Identify which cell holds the provided text, then report its (X, Y) central coordinate. 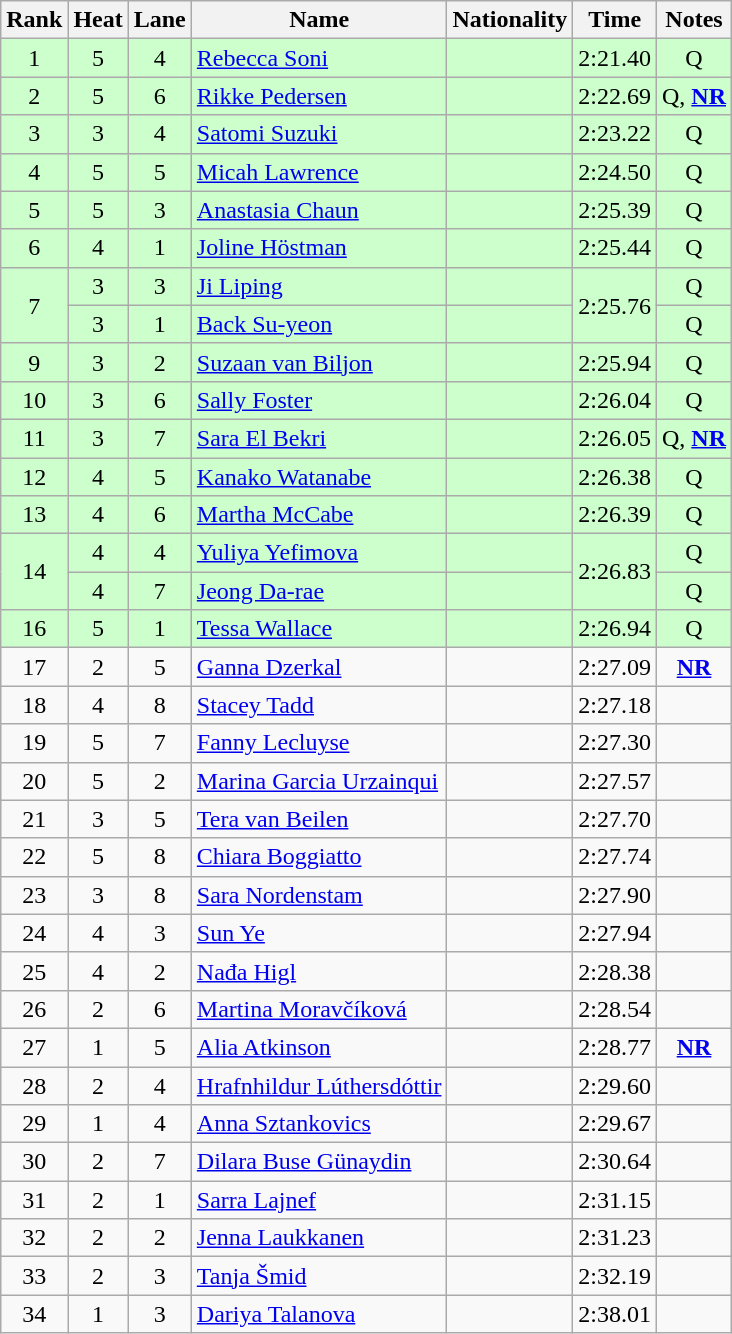
2:31.23 (615, 1238)
Sarra Lajnef (319, 1200)
33 (34, 1276)
Kanako Watanabe (319, 477)
2:31.15 (615, 1200)
2:27.90 (615, 895)
Heat (98, 20)
13 (34, 515)
Nađa Higl (319, 971)
27 (34, 1047)
2:24.50 (615, 172)
2:27.70 (615, 819)
Tera van Beilen (319, 819)
Stacey Tadd (319, 705)
Martina Moravčíková (319, 1009)
30 (34, 1162)
2:26.83 (615, 572)
Ganna Dzerkal (319, 667)
2:32.19 (615, 1276)
25 (34, 971)
2:27.74 (615, 857)
19 (34, 743)
Alia Atkinson (319, 1047)
Rank (34, 20)
Time (615, 20)
2:27.09 (615, 667)
29 (34, 1124)
Dariya Talanova (319, 1314)
2:26.04 (615, 400)
2:25.94 (615, 362)
Sun Ye (319, 933)
Sara El Bekri (319, 438)
Chiara Boggiatto (319, 857)
Jeong Da-rae (319, 591)
Jenna Laukkanen (319, 1238)
11 (34, 438)
2:27.30 (615, 743)
16 (34, 629)
2:28.38 (615, 971)
Tessa Wallace (319, 629)
Fanny Lecluyse (319, 743)
22 (34, 857)
2:26.05 (615, 438)
Marina Garcia Urzainqui (319, 781)
2:27.94 (615, 933)
2:26.94 (615, 629)
2:21.40 (615, 58)
Ji Liping (319, 286)
9 (34, 362)
Dilara Buse Günaydin (319, 1162)
2:28.54 (615, 1009)
2:25.39 (615, 210)
32 (34, 1238)
24 (34, 933)
Lane (160, 20)
2:29.60 (615, 1085)
21 (34, 819)
2:23.22 (615, 134)
2:26.38 (615, 477)
Sally Foster (319, 400)
28 (34, 1085)
Martha McCabe (319, 515)
Joline Höstman (319, 248)
Anna Sztankovics (319, 1124)
12 (34, 477)
Sara Nordenstam (319, 895)
26 (34, 1009)
Anastasia Chaun (319, 210)
Suzaan van Biljon (319, 362)
2:28.77 (615, 1047)
Hrafnhildur Lúthersdóttir (319, 1085)
Tanja Šmid (319, 1276)
10 (34, 400)
2:26.39 (615, 515)
Rikke Pedersen (319, 96)
17 (34, 667)
14 (34, 572)
Yuliya Yefimova (319, 553)
2:25.76 (615, 305)
2:30.64 (615, 1162)
31 (34, 1200)
Satomi Suzuki (319, 134)
Name (319, 20)
23 (34, 895)
2:29.67 (615, 1124)
2:27.18 (615, 705)
Rebecca Soni (319, 58)
18 (34, 705)
Back Su-yeon (319, 324)
Notes (694, 20)
Micah Lawrence (319, 172)
20 (34, 781)
2:25.44 (615, 248)
2:22.69 (615, 96)
34 (34, 1314)
Nationality (510, 20)
2:38.01 (615, 1314)
2:27.57 (615, 781)
